Extract the (X, Y) coordinate from the center of the cell holding the provided text.  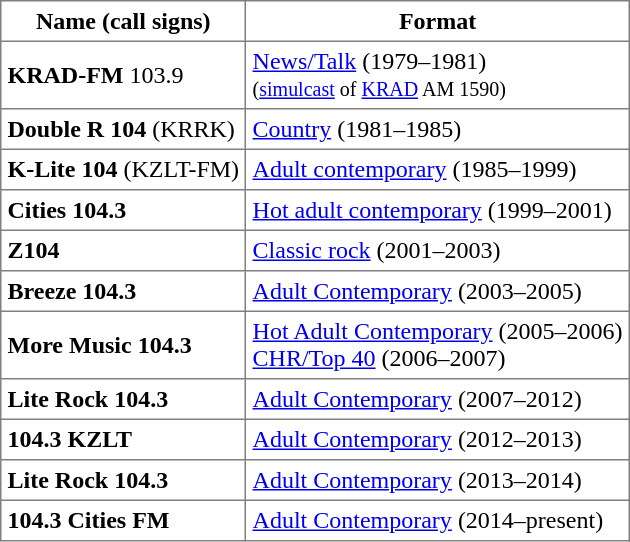
Classic rock (2001–2003) (438, 250)
News/Talk (1979–1981)(simulcast of KRAD AM 1590) (438, 75)
Double R 104 (KRRK) (124, 129)
104.3 Cities FM (124, 520)
Hot adult contemporary (1999–2001) (438, 210)
Adult Contemporary (2014–present) (438, 520)
104.3 KZLT (124, 439)
Breeze 104.3 (124, 291)
More Music 104.3 (124, 345)
Country (1981–1985) (438, 129)
Z104 (124, 250)
Adult Contemporary (2003–2005) (438, 291)
Name (call signs) (124, 21)
Cities 104.3 (124, 210)
KRAD-FM 103.9 (124, 75)
Adult Contemporary (2007–2012) (438, 399)
Adult contemporary (1985–1999) (438, 169)
Adult Contemporary (2012–2013) (438, 439)
K-Lite 104 (KZLT-FM) (124, 169)
Format (438, 21)
Hot Adult Contemporary (2005–2006)CHR/Top 40 (2006–2007) (438, 345)
Adult Contemporary (2013–2014) (438, 480)
